Detect which cell encompasses the target text, then output its (x, y) center coordinate. 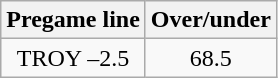
Pregame line (74, 20)
Over/under (210, 20)
TROY –2.5 (74, 58)
68.5 (210, 58)
